Detect which cell encompasses the target text, then output its (X, Y) center coordinate. 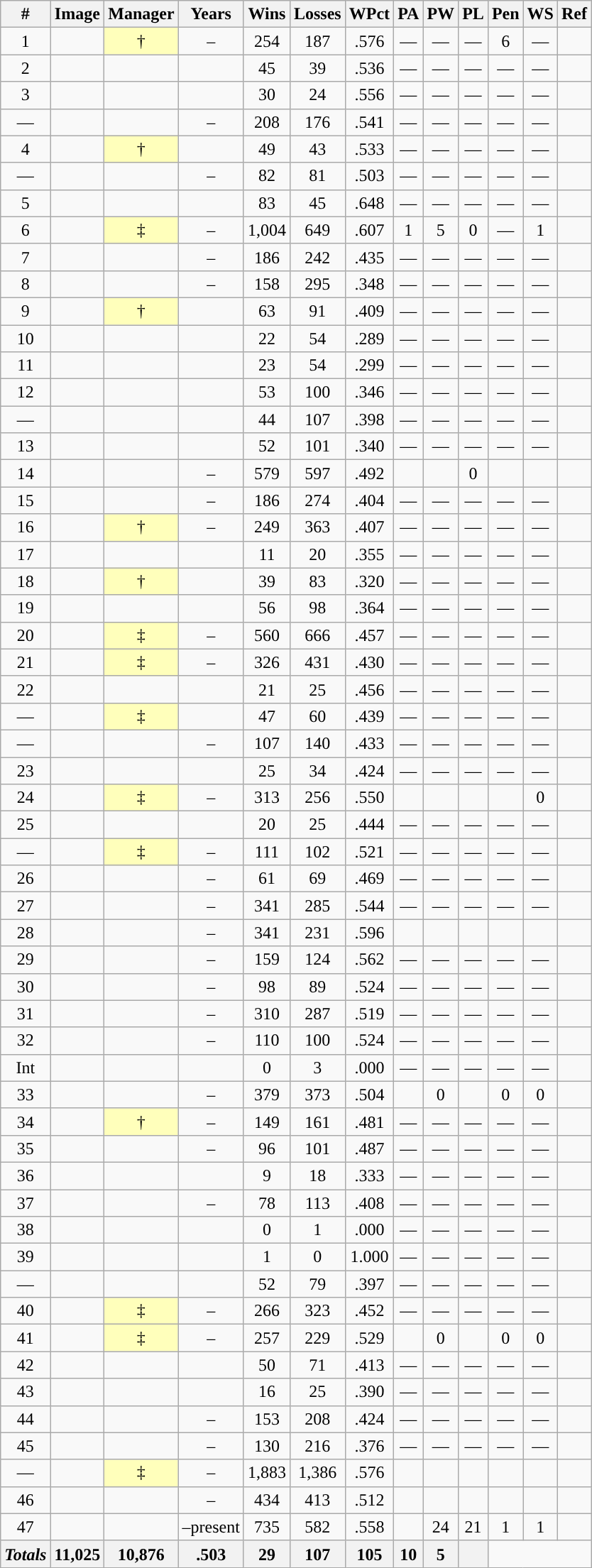
81 (317, 176)
.648 (369, 203)
110 (267, 1041)
Ref (575, 14)
.439 (369, 716)
187 (317, 41)
15 (26, 500)
216 (317, 1446)
310 (267, 1014)
28 (26, 933)
.519 (369, 1014)
46 (26, 1500)
.433 (369, 743)
1,386 (317, 1473)
4 (26, 149)
379 (267, 1095)
153 (267, 1419)
.407 (369, 527)
.596 (369, 933)
1,004 (267, 230)
.348 (369, 284)
Int (26, 1068)
105 (369, 1554)
560 (267, 635)
735 (267, 1527)
56 (267, 608)
.364 (369, 608)
50 (267, 1365)
78 (267, 1203)
.408 (369, 1203)
12 (26, 393)
40 (26, 1311)
326 (267, 662)
159 (267, 960)
WS (540, 14)
96 (267, 1148)
102 (317, 852)
.492 (369, 473)
.457 (369, 635)
–present (211, 1527)
287 (317, 1014)
666 (317, 635)
Image (77, 14)
8 (26, 284)
161 (317, 1122)
# (26, 14)
.397 (369, 1284)
Wins (267, 14)
373 (317, 1095)
.376 (369, 1446)
.409 (369, 311)
.430 (369, 662)
158 (267, 284)
PL (473, 14)
7 (26, 257)
.481 (369, 1122)
242 (317, 257)
33 (26, 1095)
.444 (369, 825)
41 (26, 1338)
37 (26, 1203)
231 (317, 933)
27 (26, 906)
Losses (317, 14)
579 (267, 473)
61 (267, 879)
.340 (369, 446)
256 (317, 798)
36 (26, 1175)
229 (317, 1338)
649 (317, 230)
.529 (369, 1338)
Manager (141, 14)
.320 (369, 581)
89 (317, 987)
.556 (369, 95)
.413 (369, 1365)
PW (441, 14)
35 (26, 1148)
10,876 (141, 1554)
69 (317, 879)
257 (267, 1338)
.452 (369, 1311)
295 (317, 284)
79 (317, 1284)
26 (26, 879)
176 (317, 122)
.504 (369, 1095)
.562 (369, 960)
274 (317, 500)
597 (317, 473)
17 (26, 554)
.299 (369, 366)
.536 (369, 68)
19 (26, 608)
.435 (369, 257)
.487 (369, 1148)
582 (317, 1527)
Years (211, 14)
Totals (26, 1554)
.521 (369, 852)
266 (267, 1311)
.544 (369, 906)
431 (317, 662)
1.000 (369, 1257)
.346 (369, 393)
.456 (369, 689)
.558 (369, 1527)
.533 (369, 149)
413 (317, 1500)
82 (267, 176)
111 (267, 852)
.355 (369, 554)
.469 (369, 879)
13 (26, 446)
60 (317, 716)
323 (317, 1311)
63 (267, 311)
.550 (369, 798)
WPct (369, 14)
PA (409, 14)
.398 (369, 420)
124 (317, 960)
42 (26, 1365)
254 (267, 41)
38 (26, 1230)
71 (317, 1365)
.512 (369, 1500)
.333 (369, 1175)
2 (26, 68)
32 (26, 1041)
149 (267, 1122)
Pen (505, 14)
49 (267, 149)
313 (267, 798)
14 (26, 473)
.607 (369, 230)
11,025 (77, 1554)
249 (267, 527)
.289 (369, 339)
140 (317, 743)
91 (317, 311)
53 (267, 393)
.404 (369, 500)
113 (317, 1203)
1,883 (267, 1473)
130 (267, 1446)
.390 (369, 1392)
.541 (369, 122)
434 (267, 1500)
363 (317, 527)
31 (26, 1014)
285 (317, 906)
